Detect which cell encompasses the target text, then output its (x, y) center coordinate. 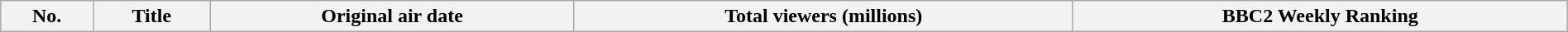
BBC2 Weekly Ranking (1320, 16)
Original air date (392, 16)
Total viewers (millions) (824, 16)
No. (47, 16)
Title (152, 16)
